Return the [x, y] coordinate for the center point of the cell that contains the specified text.  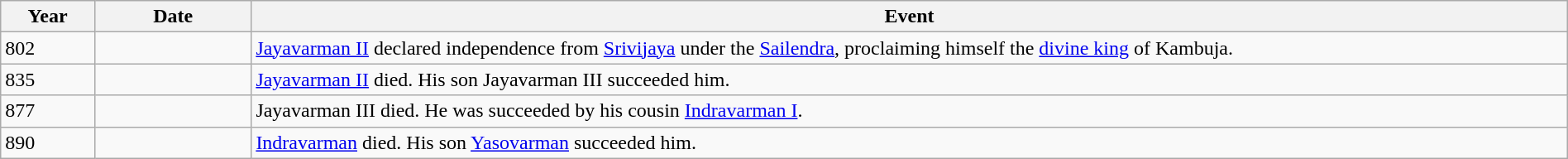
877 [48, 111]
890 [48, 142]
Jayavarman II declared independence from Srivijaya under the Sailendra, proclaiming himself the divine king of Kambuja. [910, 48]
835 [48, 79]
Year [48, 17]
Event [910, 17]
802 [48, 48]
Date [172, 17]
Jayavarman III died. He was succeeded by his cousin Indravarman I. [910, 111]
Indravarman died. His son Yasovarman succeeded him. [910, 142]
Jayavarman II died. His son Jayavarman III succeeded him. [910, 79]
